Locate the cell with the specified text and output its [x, y] center coordinate. 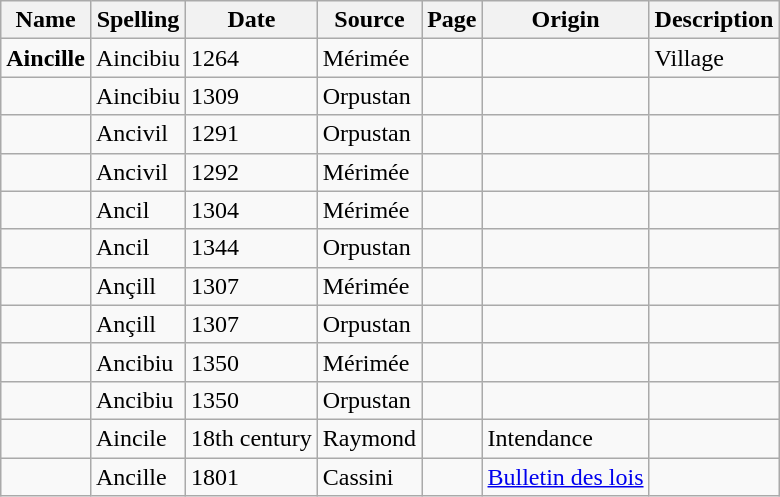
1264 [252, 58]
Village [714, 58]
18th century [252, 438]
Origin [566, 20]
Spelling [138, 20]
Raymond [369, 438]
1292 [252, 172]
Aincille [46, 58]
Name [46, 20]
1309 [252, 96]
Intendance [566, 438]
Date [252, 20]
Bulletin des lois [566, 477]
1801 [252, 477]
Aincile [138, 438]
1291 [252, 134]
1344 [252, 248]
1304 [252, 210]
Description [714, 20]
Page [452, 20]
Cassini [369, 477]
Source [369, 20]
Ancille [138, 477]
